Find where the given text appears and provide that cell's center as [x, y] coordinate. 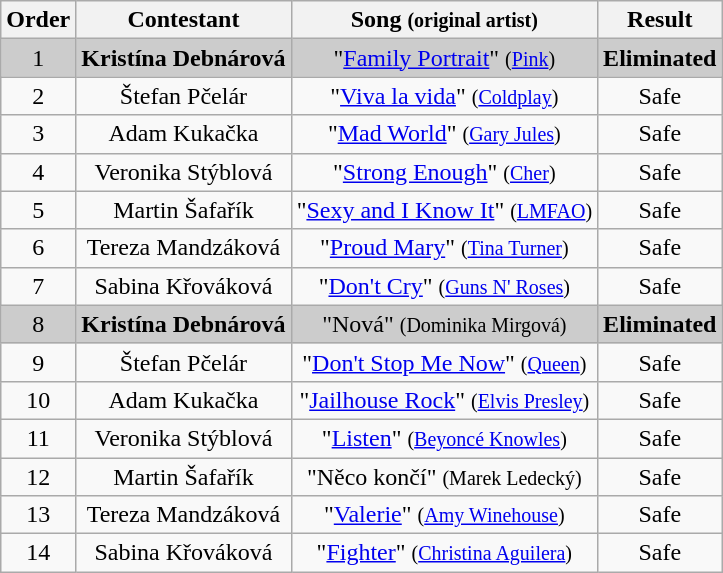
11 [38, 438]
"Valerie" (Amy Winehouse) [444, 515]
Order [38, 20]
7 [38, 286]
"Nová" (Dominika Mirgová) [444, 324]
Song (original artist) [444, 20]
"Sexy and I Know It" (LMFAO) [444, 210]
"Proud Mary" (Tina Turner) [444, 248]
4 [38, 172]
10 [38, 400]
8 [38, 324]
"Listen" (Beyoncé Knowles) [444, 438]
5 [38, 210]
"Mad World" (Gary Jules) [444, 134]
6 [38, 248]
1 [38, 58]
"Jailhouse Rock" (Elvis Presley) [444, 400]
"Něco končí" (Marek Ledecký) [444, 477]
3 [38, 134]
Contestant [184, 20]
"Viva la vida" (Coldplay) [444, 96]
12 [38, 477]
"Family Portrait" (Pink) [444, 58]
9 [38, 362]
"Don't Cry" (Guns N' Roses) [444, 286]
"Don't Stop Me Now" (Queen) [444, 362]
"Fighter" (Christina Aguilera) [444, 553]
2 [38, 96]
Result [660, 20]
14 [38, 553]
"Strong Enough" (Cher) [444, 172]
13 [38, 515]
